Output the [x, y] coordinate of the center of the cell containing the given text.  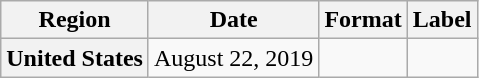
Region [75, 20]
Format [363, 20]
Date [233, 20]
Label [442, 20]
United States [75, 58]
August 22, 2019 [233, 58]
